Return the (X, Y) coordinate for the center point of the cell that contains the specified text.  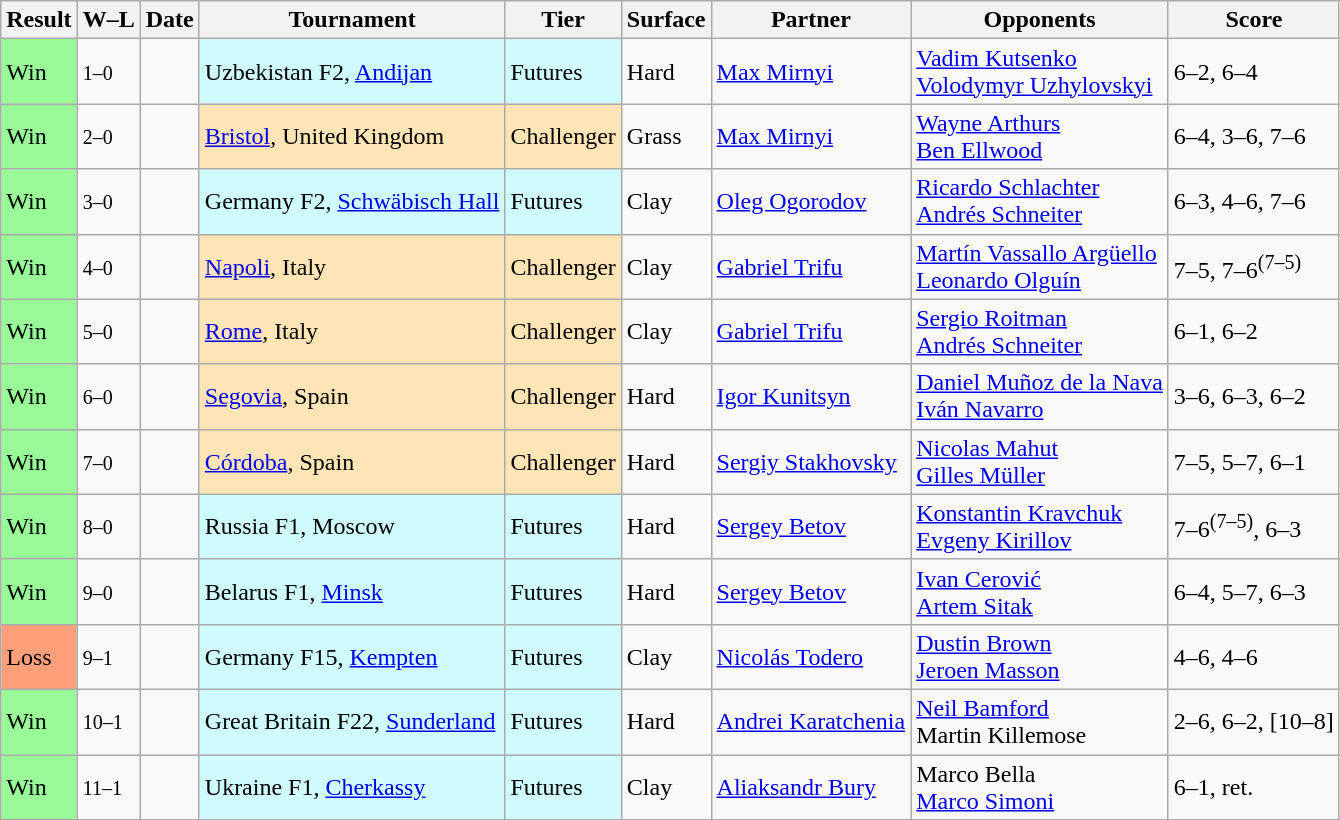
Napoli, Italy (352, 266)
9–1 (108, 656)
Belarus F1, Minsk (352, 592)
Surface (666, 20)
Aliaksandr Bury (811, 786)
Great Britain F22, Sunderland (352, 722)
7–5, 5–7, 6–1 (1254, 462)
Uzbekistan F2, Andijan (352, 72)
Segovia, Spain (352, 396)
7–6(7–5), 6–3 (1254, 526)
Nicolás Todero (811, 656)
6–2, 6–4 (1254, 72)
6–1, ret. (1254, 786)
Ukraine F1, Cherkassy (352, 786)
Bristol, United Kingdom (352, 136)
2–0 (108, 136)
Konstantin Kravchuk Evgeny Kirillov (1040, 526)
Sergio Roitman Andrés Schneiter (1040, 332)
5–0 (108, 332)
6–4, 3–6, 7–6 (1254, 136)
Ivan Cerović Artem Sitak (1040, 592)
Partner (811, 20)
Date (170, 20)
10–1 (108, 722)
3–0 (108, 202)
Córdoba, Spain (352, 462)
2–6, 6–2, [10–8] (1254, 722)
6–1, 6–2 (1254, 332)
11–1 (108, 786)
W–L (108, 20)
1–0 (108, 72)
Tier (563, 20)
4–6, 4–6 (1254, 656)
3–6, 6–3, 6–2 (1254, 396)
Marco Bella Marco Simoni (1040, 786)
7–0 (108, 462)
Score (1254, 20)
Nicolas Mahut Gilles Müller (1040, 462)
Sergiy Stakhovsky (811, 462)
Russia F1, Moscow (352, 526)
Daniel Muñoz de la Nava Iván Navarro (1040, 396)
4–0 (108, 266)
Germany F2, Schwäbisch Hall (352, 202)
Loss (39, 656)
Grass (666, 136)
Result (39, 20)
Martín Vassallo Argüello Leonardo Olguín (1040, 266)
Germany F15, Kempten (352, 656)
Opponents (1040, 20)
Ricardo Schlachter Andrés Schneiter (1040, 202)
Igor Kunitsyn (811, 396)
6–0 (108, 396)
6–3, 4–6, 7–6 (1254, 202)
6–4, 5–7, 6–3 (1254, 592)
Andrei Karatchenia (811, 722)
Dustin Brown Jeroen Masson (1040, 656)
8–0 (108, 526)
Neil Bamford Martin Killemose (1040, 722)
Wayne Arthurs Ben Ellwood (1040, 136)
Vadim Kutsenko Volodymyr Uzhylovskyi (1040, 72)
Tournament (352, 20)
Rome, Italy (352, 332)
9–0 (108, 592)
7–5, 7–6(7–5) (1254, 266)
Oleg Ogorodov (811, 202)
